For the text-containing cell, return its midpoint in (X, Y) coordinate format. 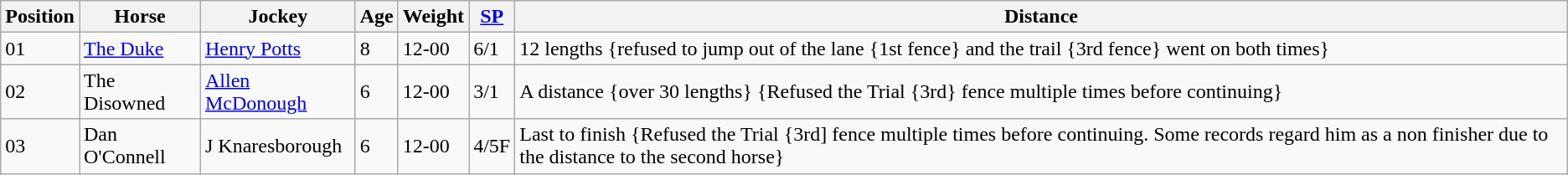
SP (493, 17)
01 (40, 49)
Horse (139, 17)
02 (40, 92)
Position (40, 17)
J Knaresborough (278, 146)
A distance {over 30 lengths} {Refused the Trial {3rd} fence multiple times before continuing} (1042, 92)
4/5F (493, 146)
Weight (433, 17)
6/1 (493, 49)
Allen McDonough (278, 92)
Jockey (278, 17)
12 lengths {refused to jump out of the lane {1st fence} and the trail {3rd fence} went on both times} (1042, 49)
03 (40, 146)
The Duke (139, 49)
The Disowned (139, 92)
Dan O'Connell (139, 146)
Henry Potts (278, 49)
Distance (1042, 17)
Age (377, 17)
3/1 (493, 92)
8 (377, 49)
